Identify which cell holds the provided text, then report its (X, Y) central coordinate. 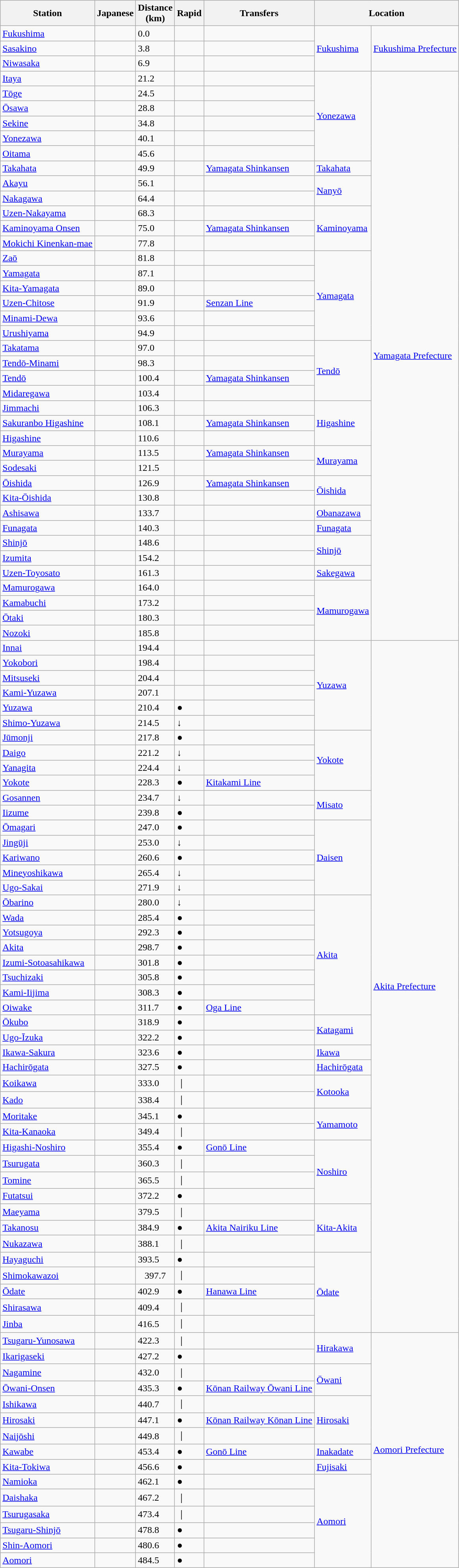
Daisen (343, 857)
40.1 (155, 138)
24.5 (155, 93)
204.4 (155, 678)
239.8 (155, 813)
Kōnan Railway Ōwani Line (259, 1388)
113.5 (155, 453)
Mineyoshikawa (48, 872)
98.3 (155, 363)
154.2 (155, 558)
397.7 (155, 1276)
100.4 (155, 378)
467.2 (155, 1498)
Katagami (343, 1030)
Wada (48, 918)
Takanosu (48, 1228)
Nagamine (48, 1372)
Futatsui (48, 1196)
Yanagita (48, 768)
355.4 (155, 1148)
462.1 (155, 1482)
318.9 (155, 1022)
473.4 (155, 1514)
81.8 (155, 258)
Hanawa Line (259, 1291)
Obanazawa (343, 513)
Hayaguchi (48, 1259)
164.0 (155, 588)
Tsugaru-Shinjō (48, 1530)
Tsugaru-Yunosawa (48, 1341)
Iizume (48, 813)
6.9 (155, 63)
97.0 (155, 348)
56.1 (155, 183)
Ōkubo (48, 1022)
Daigo (48, 753)
Tsuchizaki (48, 977)
402.9 (155, 1291)
110.6 (155, 438)
Ugo-Īzuka (48, 1037)
Inakadate (343, 1452)
Ōmagari (48, 828)
Uzen-Nakayama (48, 213)
260.6 (155, 857)
271.9 (155, 887)
173.2 (155, 603)
Kaminoyama Onsen (48, 228)
247.0 (155, 828)
Ōsawa (48, 108)
140.3 (155, 528)
Kōnan Railway Kōnan Line (259, 1420)
108.1 (155, 423)
453.4 (155, 1452)
Rapid (189, 13)
Hirakawa (343, 1348)
Oiwake (48, 1007)
Zaō (48, 258)
161.3 (155, 573)
224.4 (155, 768)
Ōwani (343, 1380)
432.0 (155, 1372)
93.6 (155, 318)
Izumi-Sotoasahikawa (48, 963)
Mokichi Kinenkan-mae (48, 243)
180.3 (155, 618)
Namioka (48, 1482)
Nozoki (48, 633)
333.0 (155, 1083)
372.2 (155, 1196)
427.2 (155, 1357)
214.5 (155, 723)
Ikarigaseki (48, 1357)
Misato (343, 805)
322.2 (155, 1037)
45.6 (155, 153)
Urushiyama (48, 333)
435.3 (155, 1388)
Tendō-Minami (48, 363)
0.0 (155, 33)
121.5 (155, 468)
Izumita (48, 558)
Kita-Ōishida (48, 498)
Sakegawa (343, 573)
Jingūji (48, 842)
285.4 (155, 918)
Jūmonji (48, 738)
338.4 (155, 1100)
349.4 (155, 1131)
Senzan Line (259, 303)
Kawabe (48, 1452)
327.5 (155, 1067)
311.7 (155, 1007)
Kita-Tokiwa (48, 1467)
Ugo-Sakai (48, 887)
Yotsugoya (48, 933)
21.2 (155, 78)
Kami-Iijima (48, 992)
Ikawa (343, 1052)
77.8 (155, 243)
3.8 (155, 48)
106.3 (155, 408)
388.1 (155, 1244)
Moritake (48, 1116)
Shin-Aomori (48, 1545)
Akayu (48, 183)
Oga Line (259, 1007)
Kariwano (48, 857)
64.4 (155, 198)
Nakagawa (48, 198)
Noshiro (343, 1172)
484.5 (155, 1560)
Kado (48, 1100)
292.3 (155, 933)
Uzen-Chitose (48, 303)
416.5 (155, 1324)
Station (48, 13)
Oitama (48, 153)
87.1 (155, 273)
221.2 (155, 753)
Mitsuseki (48, 678)
Kita-Kanaoka (48, 1131)
Tsurugata (48, 1164)
Ōbarino (48, 902)
Jimmachi (48, 408)
280.0 (155, 902)
Sodesaki (48, 468)
198.4 (155, 663)
Japanese (115, 13)
409.4 (155, 1307)
Shimo-Yuzawa (48, 723)
228.3 (155, 783)
89.0 (155, 288)
133.7 (155, 513)
253.0 (155, 842)
Nanyō (343, 191)
Sakuranbo Higashine (48, 423)
Kami-Yuzawa (48, 693)
185.8 (155, 633)
447.1 (155, 1420)
Distance(km) (155, 13)
Yamagata Prefecture (415, 355)
Itaya (48, 78)
265.4 (155, 872)
49.9 (155, 168)
Akita Nairiku Line (259, 1228)
301.8 (155, 963)
217.8 (155, 738)
456.6 (155, 1467)
480.6 (155, 1545)
28.8 (155, 108)
Nukazawa (48, 1244)
Gosannen (48, 798)
Innai (48, 648)
130.8 (155, 498)
Location (387, 13)
Niwasaka (48, 63)
Tōge (48, 93)
207.1 (155, 693)
478.8 (155, 1530)
Fujisaki (343, 1467)
Kamabuchi (48, 603)
440.7 (155, 1404)
393.5 (155, 1259)
Akita Prefecture (415, 986)
Fukushima Prefecture (415, 48)
305.8 (155, 977)
91.9 (155, 303)
Koikawa (48, 1083)
34.8 (155, 123)
Naijōshi (48, 1436)
365.5 (155, 1180)
234.7 (155, 798)
Kitakami Line (259, 783)
Ishikawa (48, 1404)
Yamamoto (343, 1124)
Ōtaki (48, 618)
360.3 (155, 1164)
323.6 (155, 1052)
Maeyama (48, 1212)
Sekine (48, 123)
126.9 (155, 483)
68.3 (155, 213)
449.8 (155, 1436)
Takatama (48, 348)
Minami-Dewa (48, 318)
298.7 (155, 948)
422.3 (155, 1341)
308.3 (155, 992)
Ashisawa (48, 513)
194.4 (155, 648)
Shimokawazoi (48, 1276)
148.6 (155, 543)
Daishaka (48, 1498)
345.1 (155, 1116)
384.9 (155, 1228)
Midaregawa (48, 393)
Kita-Akita (343, 1227)
Ōwani-Onsen (48, 1388)
Kaminoyama (343, 228)
Ikawa-Sakura (48, 1052)
Kita-Yamagata (48, 288)
75.0 (155, 228)
Tsurugasaka (48, 1514)
Sasakino (48, 48)
Higashi-Noshiro (48, 1148)
94.9 (155, 333)
210.4 (155, 708)
Transfers (259, 13)
Shirasawa (48, 1307)
Kotooka (343, 1091)
103.4 (155, 393)
379.5 (155, 1212)
Aomori Prefecture (415, 1450)
Jinba (48, 1324)
Tomine (48, 1180)
Uzen-Toyosato (48, 573)
Yokobori (48, 663)
